Capture the cell that displays the provided text and extract its (X, Y) central coordinate. 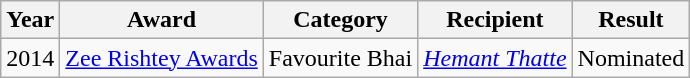
2014 (30, 58)
Hemant Thatte (495, 58)
Recipient (495, 20)
Year (30, 20)
Result (631, 20)
Zee Rishtey Awards (162, 58)
Nominated (631, 58)
Category (340, 20)
Award (162, 20)
Favourite Bhai (340, 58)
